Return the [X, Y] coordinate for the center point of the cell that contains the specified text.  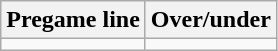
Pregame line [74, 20]
Over/under [210, 20]
